Pinpoint the cell where the given text exists, returning its [X, Y] midpoint coordinate. 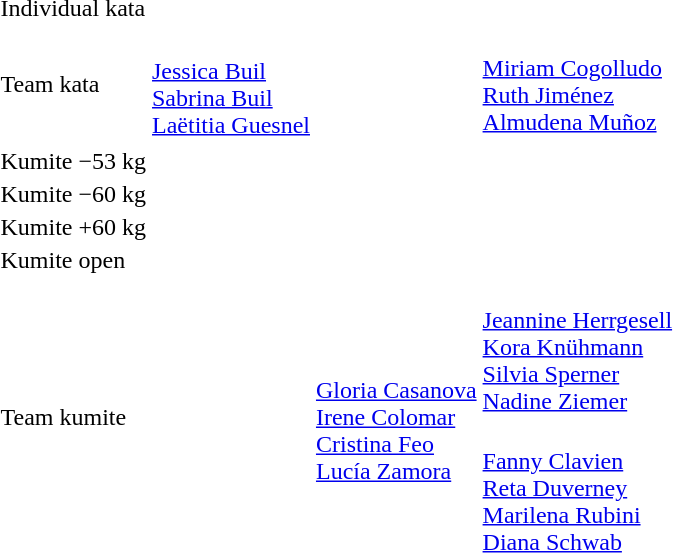
Jeannine HerrgesellKora KnühmannSilvia SpernerNadine Ziemer [577, 347]
Jessica BuilSabrina BuilLaëtitia Guesnel [232, 84]
Miriam CogolludoRuth JiménezAlmudena Muñoz [577, 82]
